Extract the [x, y] coordinate from the center of the cell holding the provided text.  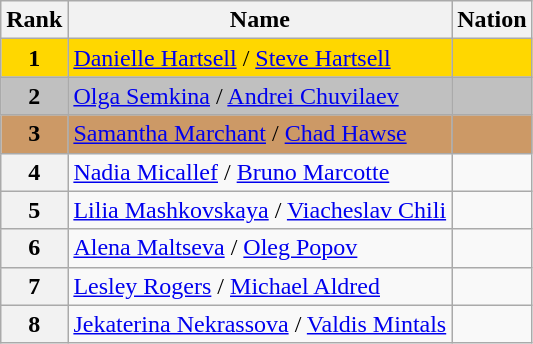
2 [34, 96]
Samantha Marchant / Chad Hawse [260, 134]
4 [34, 172]
Name [260, 20]
Nadia Micallef / Bruno Marcotte [260, 172]
Lilia Mashkovskaya / Viacheslav Chili [260, 210]
Rank [34, 20]
Danielle Hartsell / Steve Hartsell [260, 58]
8 [34, 324]
Lesley Rogers / Michael Aldred [260, 286]
1 [34, 58]
Alena Maltseva / Oleg Popov [260, 248]
3 [34, 134]
7 [34, 286]
6 [34, 248]
Olga Semkina / Andrei Chuvilaev [260, 96]
Jekaterina Nekrassova / Valdis Mintals [260, 324]
Nation [492, 20]
5 [34, 210]
